For the text-containing cell, return its midpoint in [x, y] coordinate format. 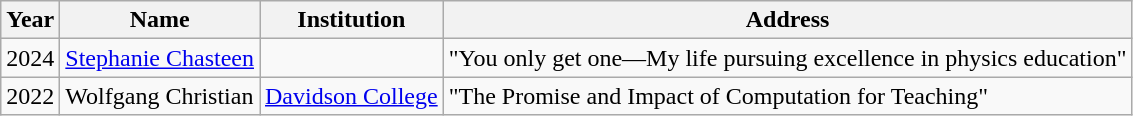
"The Promise and Impact of Computation for Teaching" [788, 96]
Institution [352, 20]
Year [30, 20]
Wolfgang Christian [160, 96]
Address [788, 20]
Stephanie Chasteen [160, 58]
Davidson College [352, 96]
Name [160, 20]
2024 [30, 58]
"You only get one—My life pursuing excellence in physics education" [788, 58]
2022 [30, 96]
